Provide the [X, Y] coordinate of the cell's center where the given text is located.  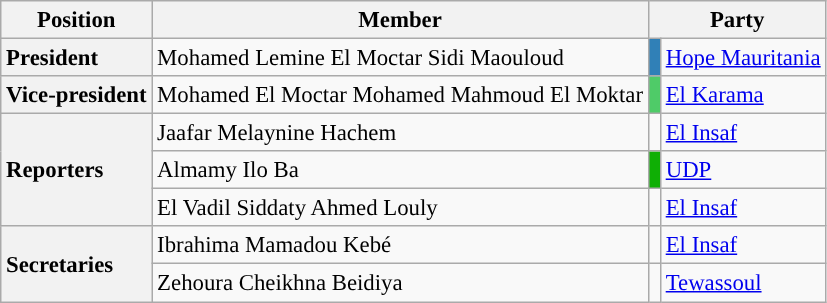
Mohamed Lemine El Moctar Sidi Maouloud [400, 58]
Vice-president [76, 95]
El Karama [743, 95]
Hope Mauritania [743, 58]
Tewassoul [743, 283]
Secretaries [76, 264]
Member [400, 20]
Zehoura Cheikhna Beidiya [400, 283]
Position [76, 20]
Mohamed El Moctar Mohamed Mahmoud El Moktar [400, 95]
Almamy Ilo Ba [400, 170]
Ibrahima Mamadou Kebé [400, 245]
El Vadil Siddaty Ahmed Louly [400, 208]
Party [737, 20]
Jaafar Melaynine Hachem [400, 133]
President [76, 58]
UDP [743, 170]
Reporters [76, 170]
